Search for the cell housing the specified text and yield its (x, y) center coordinate. 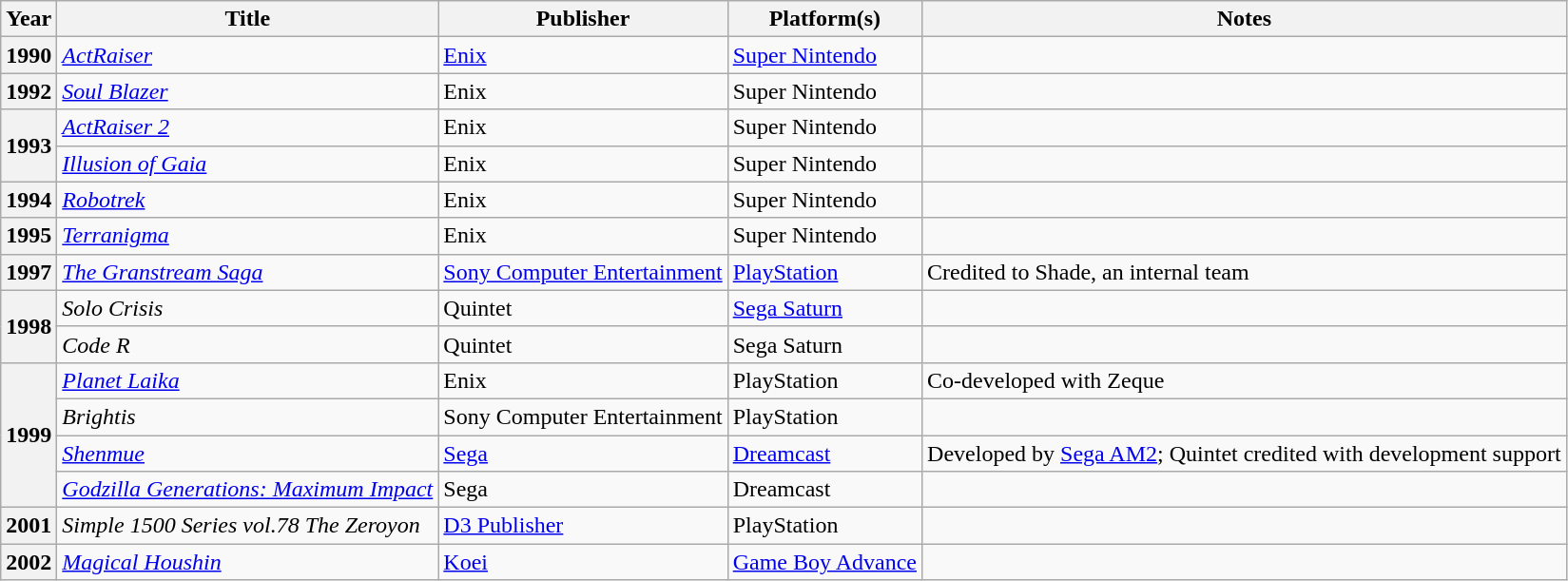
1995 (29, 236)
Soul Blazer (247, 91)
ActRaiser 2 (247, 127)
Code R (247, 344)
1992 (29, 91)
1994 (29, 200)
D3 Publisher (583, 526)
Illusion of Gaia (247, 164)
Brightis (247, 416)
Co-developed with Zeque (1245, 380)
1990 (29, 55)
1993 (29, 145)
Game Boy Advance (824, 562)
Koei (583, 562)
2001 (29, 526)
1997 (29, 272)
Notes (1245, 19)
Shenmue (247, 454)
Planet Laika (247, 380)
Simple 1500 Series vol.78 The Zeroyon (247, 526)
1998 (29, 326)
Publisher (583, 19)
Robotrek (247, 200)
Title (247, 19)
The Granstream Saga (247, 272)
Platform(s) (824, 19)
ActRaiser (247, 55)
Magical Houshin (247, 562)
Developed by Sega AM2; Quintet credited with development support (1245, 454)
Terranigma (247, 236)
2002 (29, 562)
Credited to Shade, an internal team (1245, 272)
Year (29, 19)
Godzilla Generations: Maximum Impact (247, 490)
Solo Crisis (247, 308)
1999 (29, 435)
